Capture the cell that displays the provided text and extract its (x, y) central coordinate. 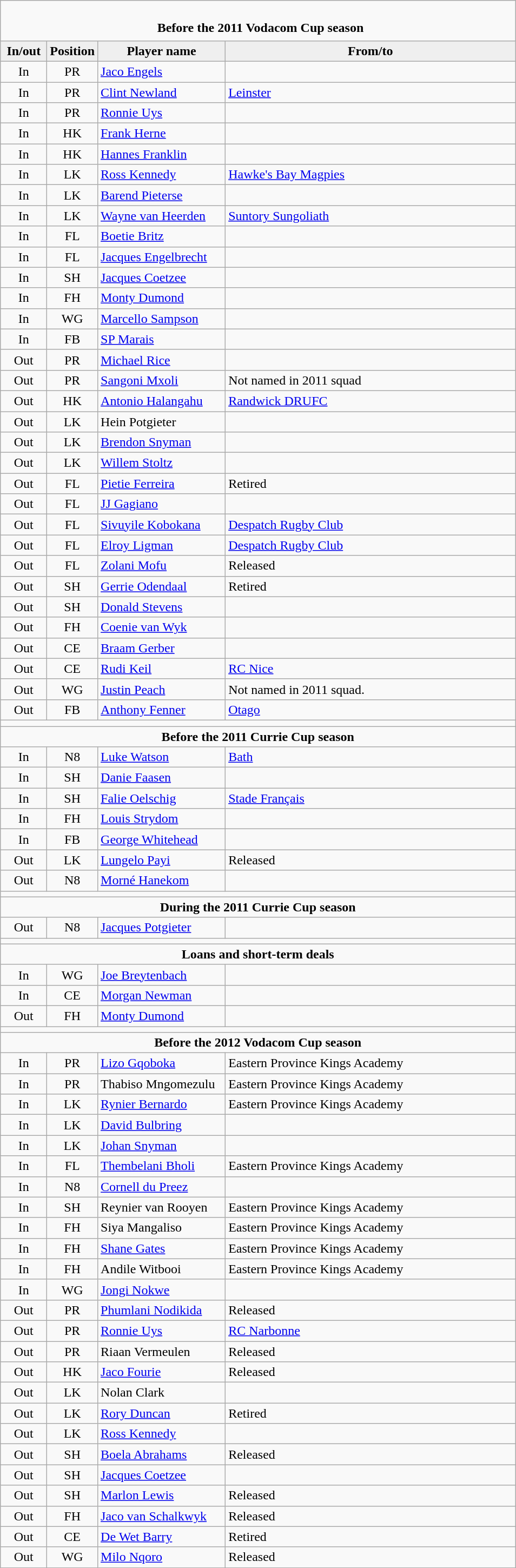
Johan Snyman (162, 1146)
Before the 2012 Vodacom Cup season (258, 1043)
Luke Watson (162, 757)
Siya Mangaliso (162, 1228)
Not named in 2011 squad. (371, 689)
Hawke's Bay Magpies (371, 175)
Loans and short-term deals (258, 954)
David Bulbring (162, 1125)
Sivuyile Kobokana (162, 525)
Wayne van Heerden (162, 216)
Donald Stevens (162, 607)
Michael Rice (162, 360)
From/to (371, 51)
Anthony Fenner (162, 710)
Marlon Lewis (162, 1496)
Jaco van Schalkwyk (162, 1516)
Hannes Franklin (162, 154)
Frank Herne (162, 134)
Otago (371, 710)
Pietie Ferreira (162, 484)
Boela Abrahams (162, 1454)
RC Narbonne (371, 1331)
During the 2011 Currie Cup season (258, 907)
Louis Strydom (162, 819)
Jacques Engelbrecht (162, 257)
Jaco Fourie (162, 1372)
Lungelo Payi (162, 860)
Sangoni Mxoli (162, 380)
SP Marais (162, 339)
Brendon Snyman (162, 442)
JJ Gagiano (162, 504)
Hein Potgieter (162, 421)
Zolani Mofu (162, 566)
Coenie van Wyk (162, 627)
Rudi Keil (162, 669)
Danie Faasen (162, 778)
Riaan Vermeulen (162, 1352)
Cornell du Preez (162, 1187)
Antonio Halangahu (162, 401)
Player name (162, 51)
Jongi Nokwe (162, 1289)
Clint Newland (162, 92)
Thabiso Mngomezulu (162, 1084)
Barend Pieterse (162, 195)
Nolan Clark (162, 1393)
Reynier van Rooyen (162, 1207)
Gerrie Odendaal (162, 586)
Morné Hanekom (162, 881)
Elroy Ligman (162, 545)
Lizo Gqoboka (162, 1063)
Willem Stoltz (162, 463)
Stade Français (371, 798)
Marcello Sampson (162, 319)
Before the 2011 Currie Cup season (258, 736)
Braam Gerber (162, 648)
Suntory Sungoliath (371, 216)
Rynier Bernardo (162, 1104)
Not named in 2011 squad (371, 380)
Thembelani Bholi (162, 1166)
Justin Peach (162, 689)
Randwick DRUFC (371, 401)
Leinster (371, 92)
De Wet Barry (162, 1537)
Morgan Newman (162, 995)
Milo Nqoro (162, 1557)
Rory Duncan (162, 1413)
Boetie Britz (162, 236)
Jacques Potgieter (162, 928)
Phumlani Nodikida (162, 1310)
In/out (24, 51)
George Whitehead (162, 839)
Shane Gates (162, 1248)
Bath (371, 757)
Joe Breytenbach (162, 975)
Andile Witbooi (162, 1269)
Jaco Engels (162, 71)
RC Nice (371, 669)
Position (72, 51)
Falie Oelschig (162, 798)
